Locate the cell with the specified text and output its [X, Y] center coordinate. 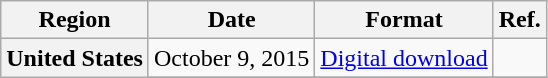
Format [404, 20]
Ref. [520, 20]
Date [231, 20]
October 9, 2015 [231, 58]
Digital download [404, 58]
United States [75, 58]
Region [75, 20]
